Capture the cell that displays the provided text and extract its (X, Y) central coordinate. 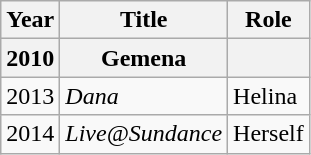
Helina (269, 96)
Role (269, 20)
Title (144, 20)
2010 (30, 58)
2013 (30, 96)
2014 (30, 134)
Herself (269, 134)
Live@Sundance (144, 134)
Gemena (144, 58)
Year (30, 20)
Dana (144, 96)
